Capture the cell that displays the provided text and extract its [x, y] central coordinate. 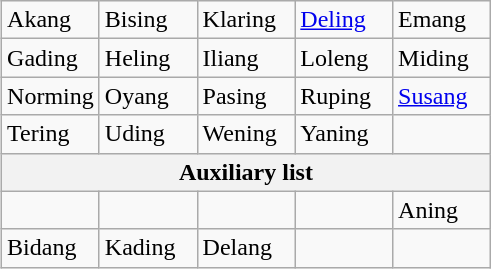
Bidang [51, 248]
Heling [148, 58]
Delang [246, 248]
Oyang [148, 96]
Norming [51, 96]
Klaring [246, 20]
Auxiliary list [246, 172]
Aning [442, 210]
Tering [51, 134]
Susang [442, 96]
Bising [148, 20]
Akang [51, 20]
Wening [246, 134]
Gading [51, 58]
Yaning [344, 134]
Iliang [246, 58]
Pasing [246, 96]
Kading [148, 248]
Deling [344, 20]
Emang [442, 20]
Uding [148, 134]
Ruping [344, 96]
Miding [442, 58]
Loleng [344, 58]
